From the cell containing the given text, extract its center point as [x, y] coordinate. 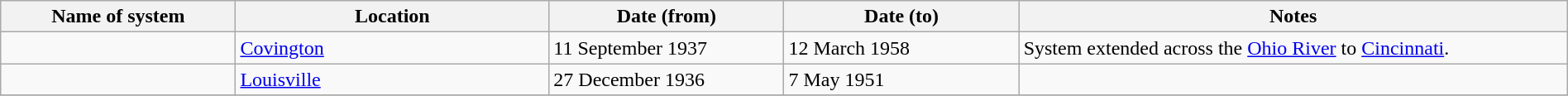
27 December 1936 [667, 79]
Covington [392, 48]
12 March 1958 [901, 48]
System extended across the Ohio River to Cincinnati. [1293, 48]
Notes [1293, 17]
11 September 1937 [667, 48]
7 May 1951 [901, 79]
Date (to) [901, 17]
Louisville [392, 79]
Name of system [118, 17]
Date (from) [667, 17]
Location [392, 17]
